Extract the [X, Y] coordinate from the center of the cell holding the provided text.  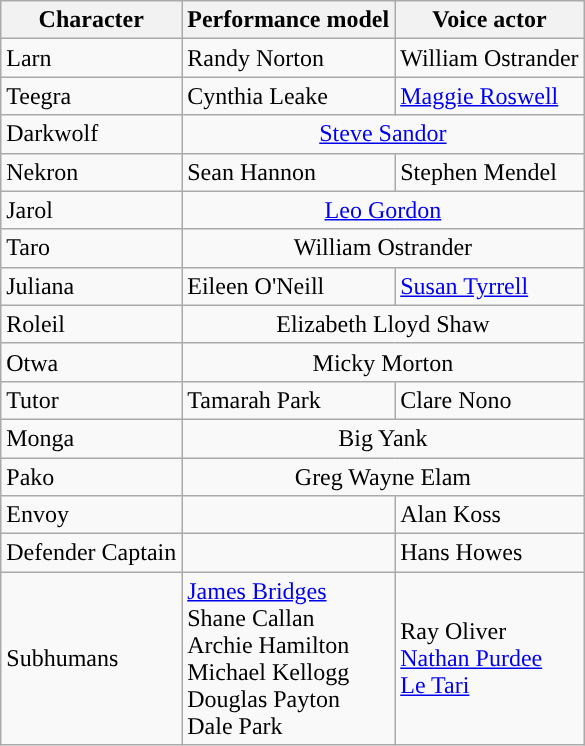
Leo Gordon [383, 210]
Micky Morton [383, 362]
Teegra [92, 96]
Otwa [92, 362]
Steve Sandor [383, 134]
Maggie Roswell [490, 96]
Taro [92, 248]
Big Yank [383, 438]
Pako [92, 477]
Defender Captain [92, 553]
Sean Hannon [288, 172]
Larn [92, 58]
Voice actor [490, 20]
Juliana [92, 286]
Jarol [92, 210]
Stephen Mendel [490, 172]
Performance model [288, 20]
Roleil [92, 324]
Randy Norton [288, 58]
Nekron [92, 172]
Subhumans [92, 658]
James BridgesShane CallanArchie HamiltonMichael KelloggDouglas PaytonDale Park [288, 658]
Tamarah Park [288, 400]
Elizabeth Lloyd Shaw [383, 324]
Greg Wayne Elam [383, 477]
Eileen O'Neill [288, 286]
Monga [92, 438]
Susan Tyrrell [490, 286]
Envoy [92, 515]
Ray OliverNathan PurdeeLe Tari [490, 658]
Hans Howes [490, 553]
Darkwolf [92, 134]
Alan Koss [490, 515]
Clare Nono [490, 400]
Character [92, 20]
Tutor [92, 400]
Cynthia Leake [288, 96]
